From the cell containing the given text, extract its center point as [x, y] coordinate. 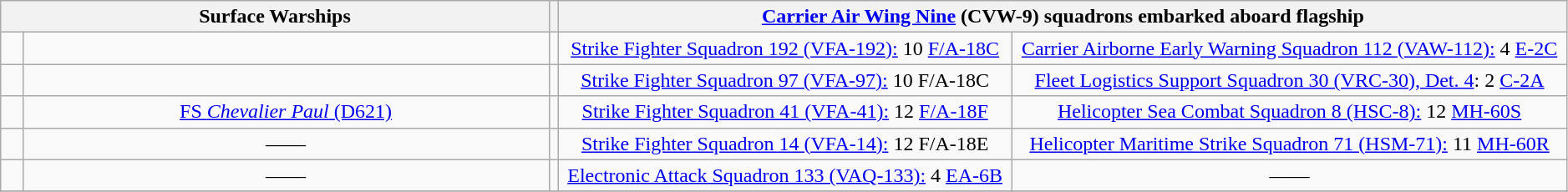
Surface Warships [275, 17]
FS Chevalier Paul (D621) [286, 112]
Fleet Logistics Support Squadron 30 (VRC-30), Det. 4: 2 C-2A [1290, 80]
Strike Fighter Squadron 192 (VFA-192): 10 F/A-18C [784, 48]
Strike Fighter Squadron 97 (VFA-97): 10 F/A-18C [784, 80]
Helicopter Sea Combat Squadron 8 (HSC-8): 12 MH-60S [1290, 112]
Strike Fighter Squadron 14 (VFA-14): 12 F/A-18E [784, 144]
Strike Fighter Squadron 41 (VFA-41): 12 F/A-18F [784, 112]
Carrier Airborne Early Warning Squadron 112 (VAW-112): 4 E-2C [1290, 48]
Electronic Attack Squadron 133 (VAQ-133): 4 EA-6B [784, 175]
Carrier Air Wing Nine (CVW-9) squadrons embarked aboard flagship [1063, 17]
Helicopter Maritime Strike Squadron 71 (HSM-71): 11 MH-60R [1290, 144]
